Search for the cell housing the specified text and yield its [x, y] center coordinate. 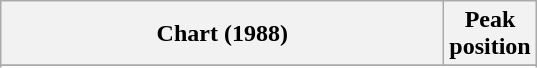
Peak position [490, 34]
Chart (1988) [222, 34]
